Capture the cell that displays the provided text and extract its [X, Y] central coordinate. 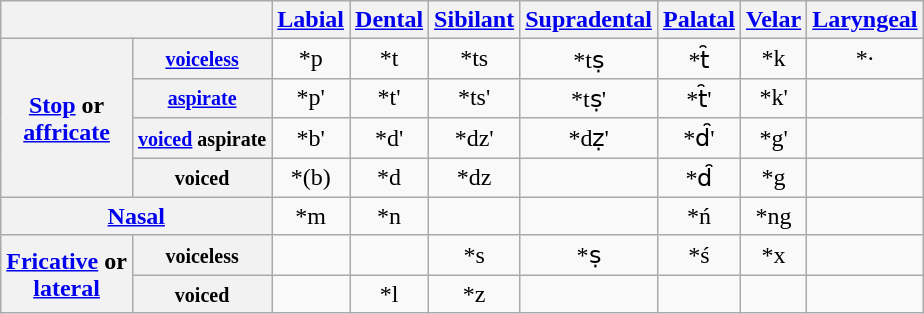
*d' [390, 138]
*k' [774, 98]
voiced aspirate [202, 138]
*tṣ [589, 59]
*p' [311, 98]
*x [774, 255]
*s [474, 255]
Stop oraffricate [67, 118]
*t̑ [698, 59]
*dẓ' [589, 138]
*d [390, 178]
*(b) [311, 178]
*ts' [474, 98]
*n [390, 216]
*m [311, 216]
Palatal [698, 20]
*ń [698, 216]
*k [774, 59]
*b' [311, 138]
*z [474, 294]
*p [311, 59]
*l [390, 294]
aspirate [202, 98]
Supradental [589, 20]
Sibilant [474, 20]
*d̑ [698, 178]
Velar [774, 20]
Dental [390, 20]
*tṣ' [589, 98]
Fricative orlateral [67, 274]
*g [774, 178]
*t' [390, 98]
Nasal [136, 216]
*d̑' [698, 138]
*dz [474, 178]
*ṣ [589, 255]
*t [390, 59]
*· [865, 59]
Labial [311, 20]
*ng [774, 216]
*dz' [474, 138]
Laryngeal [865, 20]
*t̑' [698, 98]
*g' [774, 138]
*ś [698, 255]
*ts [474, 59]
